Provide the [x, y] coordinate of the cell's center where the given text is located.  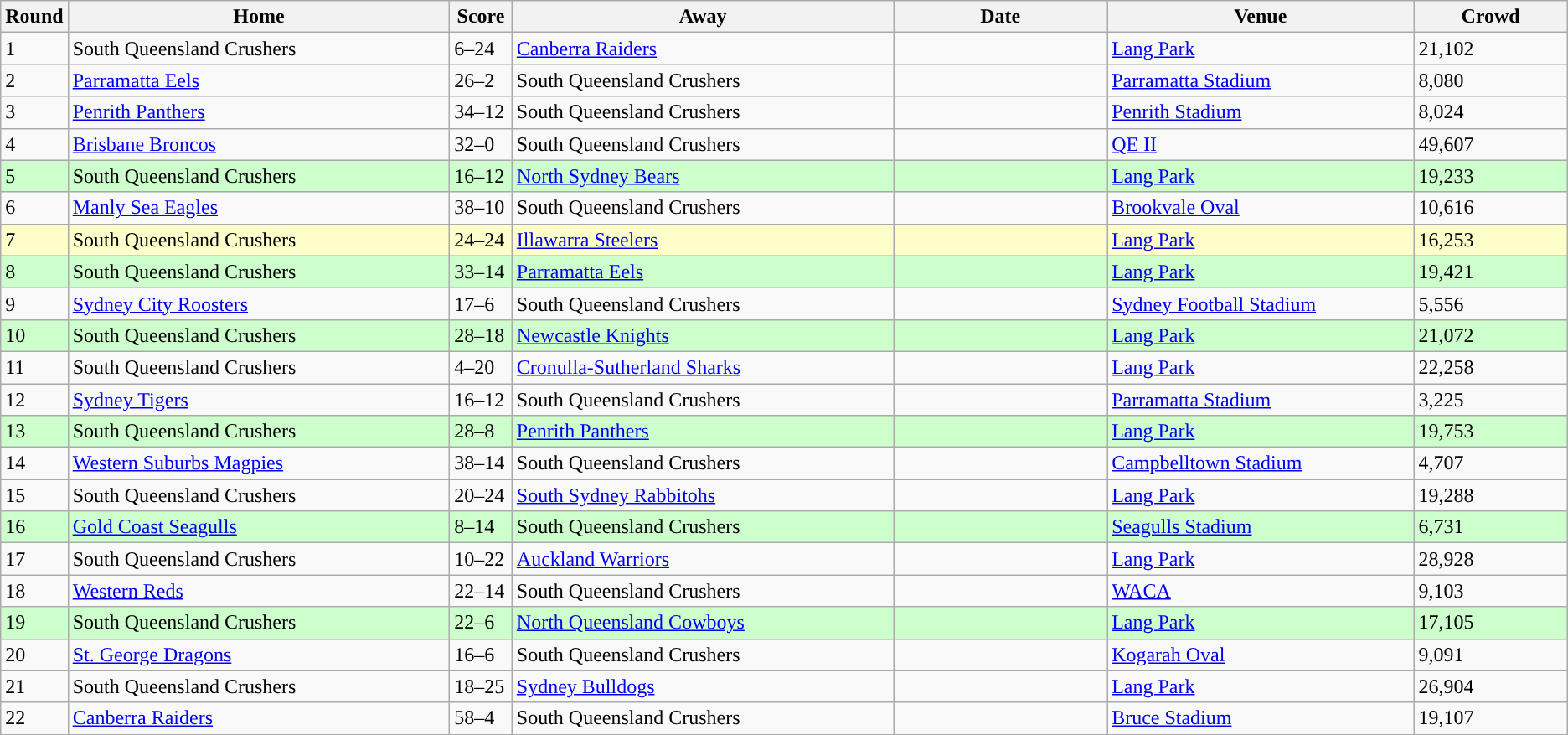
19,288 [1491, 495]
21,102 [1491, 49]
Score [481, 17]
21,072 [1491, 335]
Manly Sea Eagles [259, 208]
Seagulls Stadium [1261, 527]
Date [1000, 17]
4–20 [481, 367]
Home [259, 17]
Western Suburbs Magpies [259, 463]
Sydney Tigers [259, 400]
22,258 [1491, 367]
4 [34, 144]
22 [34, 718]
North Sydney Bears [703, 176]
5,556 [1491, 303]
10 [34, 335]
28–18 [481, 335]
28,928 [1491, 559]
St. George Dragons [259, 655]
11 [34, 367]
19,107 [1491, 718]
20 [34, 655]
8–14 [481, 527]
9,103 [1491, 591]
32–0 [481, 144]
21 [34, 686]
Sydney Football Stadium [1261, 303]
8,080 [1491, 80]
1 [34, 49]
9 [34, 303]
18–25 [481, 686]
12 [34, 400]
Brookvale Oval [1261, 208]
Newcastle Knights [703, 335]
10,616 [1491, 208]
18 [34, 591]
24–24 [481, 240]
Cronulla-Sutherland Sharks [703, 367]
North Queensland Cowboys [703, 623]
Brisbane Broncos [259, 144]
8 [34, 272]
14 [34, 463]
Western Reds [259, 591]
19,421 [1491, 272]
34–12 [481, 112]
Bruce Stadium [1261, 718]
Illawarra Steelers [703, 240]
2 [34, 80]
19,233 [1491, 176]
Venue [1261, 17]
8,024 [1491, 112]
Sydney Bulldogs [703, 686]
13 [34, 432]
Round [34, 17]
16,253 [1491, 240]
28–8 [481, 432]
20–24 [481, 495]
38–10 [481, 208]
Kogarah Oval [1261, 655]
22–14 [481, 591]
26–2 [481, 80]
Crowd [1491, 17]
7 [34, 240]
Penrith Stadium [1261, 112]
33–14 [481, 272]
58–4 [481, 718]
Away [703, 17]
17 [34, 559]
17–6 [481, 303]
QE II [1261, 144]
3,225 [1491, 400]
5 [34, 176]
Gold Coast Seagulls [259, 527]
19,753 [1491, 432]
Auckland Warriors [703, 559]
16 [34, 527]
6 [34, 208]
22–6 [481, 623]
38–14 [481, 463]
17,105 [1491, 623]
6–24 [481, 49]
10–22 [481, 559]
Sydney City Roosters [259, 303]
4,707 [1491, 463]
15 [34, 495]
Campbelltown Stadium [1261, 463]
26,904 [1491, 686]
9,091 [1491, 655]
WACA [1261, 591]
16–6 [481, 655]
South Sydney Rabbitohs [703, 495]
19 [34, 623]
3 [34, 112]
6,731 [1491, 527]
49,607 [1491, 144]
